Identify which cell holds the provided text, then report its (x, y) central coordinate. 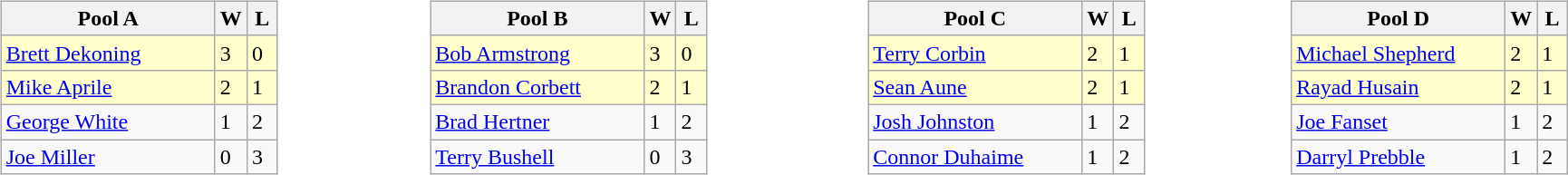
Rayad Husain (1399, 87)
Joe Fanset (1399, 122)
Pool A (108, 18)
Mike Aprile (108, 87)
Brett Dekoning (108, 53)
Bob Armstrong (537, 53)
Darryl Prebble (1399, 157)
Terry Bushell (537, 157)
Pool B (537, 18)
Terry Corbin (975, 53)
Michael Shepherd (1399, 53)
Pool D (1399, 18)
Brandon Corbett (537, 87)
Pool C (975, 18)
Brad Hertner (537, 122)
Joe Miller (108, 157)
Josh Johnston (975, 122)
Sean Aune (975, 87)
Connor Duhaime (975, 157)
George White (108, 122)
